Provide the [X, Y] coordinate of the cell's center where the given text is located.  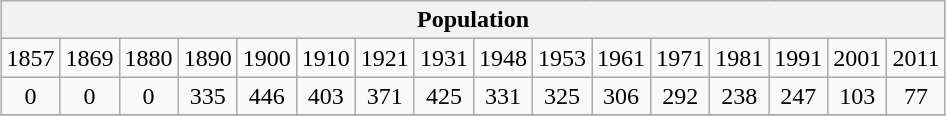
77 [916, 96]
247 [798, 96]
1890 [208, 58]
1931 [444, 58]
Population [473, 20]
1910 [326, 58]
1921 [384, 58]
1971 [680, 58]
306 [622, 96]
1953 [562, 58]
292 [680, 96]
1900 [266, 58]
2011 [916, 58]
446 [266, 96]
1880 [148, 58]
1961 [622, 58]
1981 [740, 58]
1948 [502, 58]
331 [502, 96]
335 [208, 96]
403 [326, 96]
1869 [90, 58]
1857 [30, 58]
238 [740, 96]
2001 [858, 58]
425 [444, 96]
325 [562, 96]
103 [858, 96]
1991 [798, 58]
371 [384, 96]
